Return the (x, y) coordinate for the center point of the cell that contains the specified text.  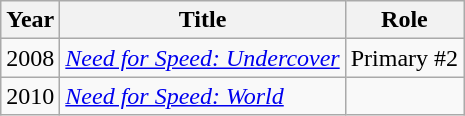
Role (404, 20)
2010 (30, 96)
2008 (30, 58)
Need for Speed: World (202, 96)
Title (202, 20)
Need for Speed: Undercover (202, 58)
Primary #2 (404, 58)
Year (30, 20)
